Capture the cell that displays the provided text and extract its (x, y) central coordinate. 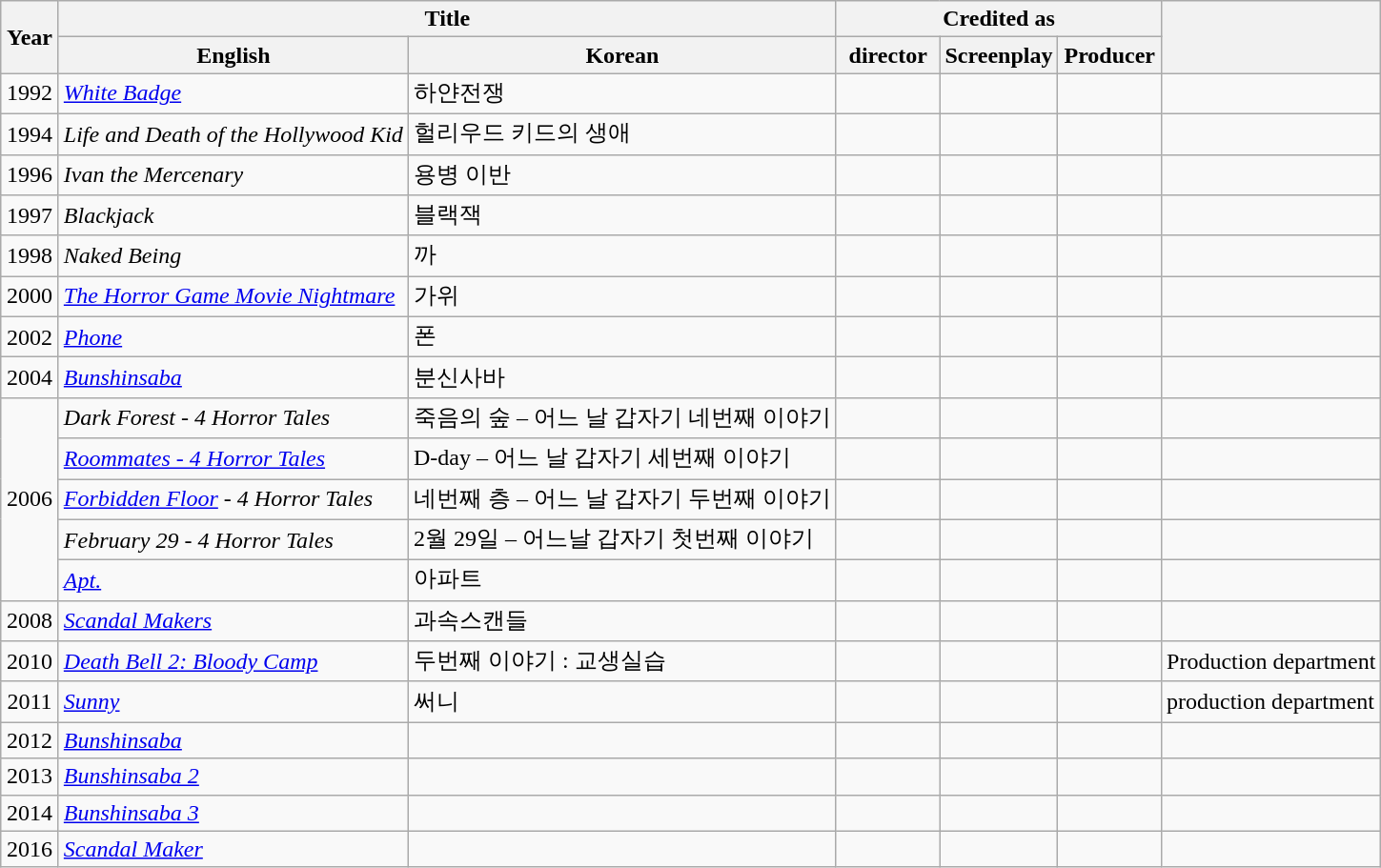
네번째 층 – 어느 날 갑자기 두번째 이야기 (621, 499)
White Badge (233, 93)
Roommates - 4 Horror Tales (233, 459)
Scandal Maker (233, 849)
아파트 (621, 581)
Apt. (233, 581)
2010 (30, 661)
2014 (30, 813)
헐리우드 키드의 생애 (621, 133)
Year (30, 37)
1997 (30, 215)
Forbidden Floor - 4 Horror Tales (233, 499)
production department (1271, 701)
English (233, 55)
죽음의 숲 – 어느 날 갑자기 네번째 이야기 (621, 417)
가위 (621, 297)
Credited as (999, 19)
1992 (30, 93)
1998 (30, 255)
Ivan the Mercenary (233, 175)
2016 (30, 849)
2월 29일 – 어느날 갑자기 첫번째 이야기 (621, 539)
두번째 이야기 : 교생실습 (621, 661)
하얀전쟁 (621, 93)
과속스캔들 (621, 621)
Producer (1109, 55)
2002 (30, 337)
2011 (30, 701)
D-day – 어느 날 갑자기 세번째 이야기 (621, 459)
February 29 - 4 Horror Tales (233, 539)
Bunshinsaba 2 (233, 777)
Blackjack (233, 215)
Life and Death of the Hollywood Kid (233, 133)
블랙잭 (621, 215)
써니 (621, 701)
Death Bell 2: Bloody Camp (233, 661)
2006 (30, 499)
Dark Forest - 4 Horror Tales (233, 417)
Scandal Makers (233, 621)
까 (621, 255)
Production department (1271, 661)
2012 (30, 740)
The Horror Game Movie Nightmare (233, 297)
Phone (233, 337)
Sunny (233, 701)
director (888, 55)
Naked Being (233, 255)
1996 (30, 175)
2004 (30, 377)
Bunshinsaba 3 (233, 813)
2013 (30, 777)
폰 (621, 337)
Korean (621, 55)
용병 이반 (621, 175)
2000 (30, 297)
Screenplay (999, 55)
분신사바 (621, 377)
Title (447, 19)
2008 (30, 621)
1994 (30, 133)
